Capture the cell that displays the provided text and extract its [X, Y] central coordinate. 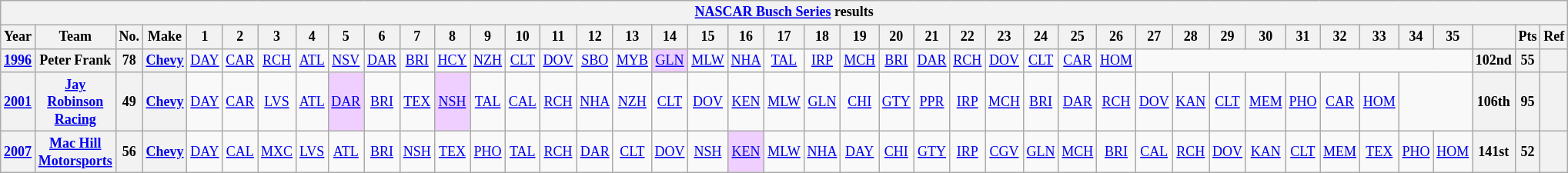
Team [75, 37]
29 [1228, 37]
NSV [346, 60]
Peter Frank [75, 60]
11 [558, 37]
25 [1078, 37]
2007 [18, 151]
7 [417, 37]
10 [522, 37]
52 [1527, 151]
21 [931, 37]
Pts [1527, 37]
8 [453, 37]
14 [670, 37]
95 [1527, 101]
9 [488, 37]
13 [632, 37]
4 [312, 37]
SBO [595, 60]
102nd [1493, 60]
17 [784, 37]
1996 [18, 60]
No. [129, 37]
26 [1116, 37]
3 [277, 37]
16 [746, 37]
Make [165, 37]
32 [1340, 37]
18 [822, 37]
106th [1493, 101]
Ref [1554, 37]
1 [205, 37]
PPR [931, 101]
6 [382, 37]
Jay Robinson Racing [75, 101]
33 [1379, 37]
MXC [277, 151]
HCY [453, 60]
20 [897, 37]
2 [240, 37]
34 [1416, 37]
27 [1154, 37]
24 [1041, 37]
5 [346, 37]
15 [708, 37]
35 [1453, 37]
78 [129, 60]
CGV [1005, 151]
49 [129, 101]
Year [18, 37]
28 [1191, 37]
30 [1265, 37]
55 [1527, 60]
56 [129, 151]
141st [1493, 151]
MYB [632, 60]
Mac Hill Motorsports [75, 151]
23 [1005, 37]
22 [968, 37]
NASCAR Busch Series results [784, 12]
12 [595, 37]
31 [1302, 37]
2001 [18, 101]
19 [860, 37]
